Extract the [X, Y] coordinate from the center of the cell holding the provided text.  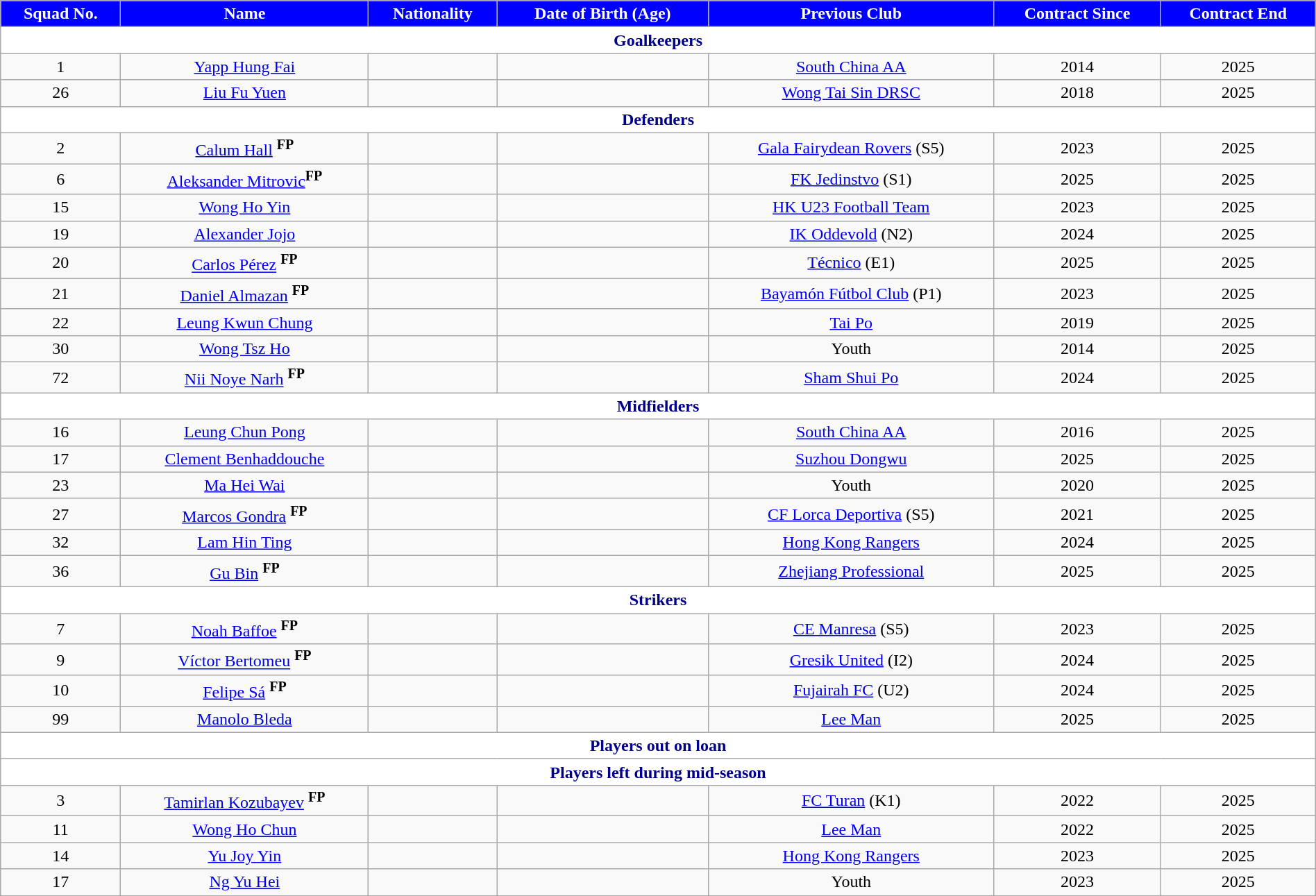
Yu Joy Yin [244, 856]
26 [61, 93]
Calum Hall FP [244, 149]
2020 [1077, 485]
99 [61, 719]
Daniel Almazan FP [244, 294]
Víctor Bertomeu FP [244, 659]
1 [61, 67]
CF Lorca Deportiva (S5) [851, 514]
9 [61, 659]
Zhejiang Professional [851, 572]
Previous Club [851, 14]
Técnico (E1) [851, 262]
15 [61, 208]
Players left during mid-season [658, 772]
Leung Kwun Chung [244, 322]
Midfielders [658, 406]
7 [61, 629]
Gresik United (I2) [851, 659]
30 [61, 348]
Wong Ho Chun [244, 829]
2018 [1077, 93]
Contract End [1238, 14]
2 [61, 149]
Manolo Bleda [244, 719]
Alexander Jojo [244, 234]
Aleksander MitrovicFP [244, 179]
Tai Po [851, 322]
72 [61, 378]
2019 [1077, 322]
14 [61, 856]
Ma Hei Wai [244, 485]
Defenders [658, 119]
Lam Hin Ting [244, 543]
CE Manresa (S5) [851, 629]
Sham Shui Po [851, 378]
11 [61, 829]
Strikers [658, 600]
10 [61, 691]
27 [61, 514]
Clement Benhaddouche [244, 459]
Fujairah FC (U2) [851, 691]
Nationality [433, 14]
Wong Tai Sin DRSC [851, 93]
Noah Baffoe FP [244, 629]
HK U23 Football Team [851, 208]
Wong Tsz Ho [244, 348]
21 [61, 294]
23 [61, 485]
Contract Since [1077, 14]
Goalkeepers [658, 40]
Carlos Pérez FP [244, 262]
Yapp Hung Fai [244, 67]
FC Turan (K1) [851, 801]
Name [244, 14]
Gala Fairydean Rovers (S5) [851, 149]
3 [61, 801]
2021 [1077, 514]
Felipe Sá FP [244, 691]
Date of Birth (Age) [602, 14]
IK Oddevold (N2) [851, 234]
2016 [1077, 432]
19 [61, 234]
32 [61, 543]
Squad No. [61, 14]
Suzhou Dongwu [851, 459]
20 [61, 262]
6 [61, 179]
Ng Yu Hei [244, 882]
Liu Fu Yuen [244, 93]
Gu Bin FP [244, 572]
36 [61, 572]
Bayamón Fútbol Club (P1) [851, 294]
22 [61, 322]
FK Jedinstvo (S1) [851, 179]
Tamirlan Kozubayev FP [244, 801]
Marcos Gondra FP [244, 514]
Wong Ho Yin [244, 208]
Nii Noye Narh FP [244, 378]
Players out on loan [658, 745]
16 [61, 432]
Leung Chun Pong [244, 432]
